Provide the (X, Y) coordinate of the cell's center where the given text is located.  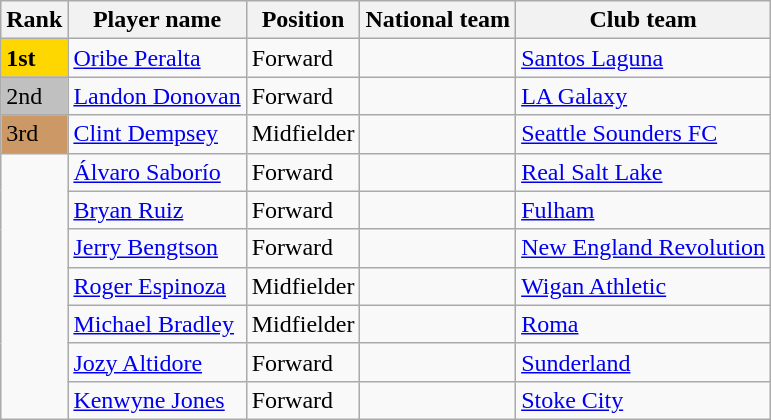
1st (34, 58)
Oribe Peralta (157, 58)
Kenwyne Jones (157, 400)
Club team (644, 20)
Landon Donovan (157, 96)
Michael Bradley (157, 324)
Jerry Bengtson (157, 248)
LA Galaxy (644, 96)
Clint Dempsey (157, 134)
Bryan Ruiz (157, 210)
3rd (34, 134)
Fulham (644, 210)
Álvaro Saborío (157, 172)
Seattle Sounders FC (644, 134)
Real Salt Lake (644, 172)
Stoke City (644, 400)
Position (303, 20)
Jozy Altidore (157, 362)
Santos Laguna (644, 58)
Roma (644, 324)
Player name (157, 20)
Rank (34, 20)
Wigan Athletic (644, 286)
Sunderland (644, 362)
Roger Espinoza (157, 286)
National team (438, 20)
New England Revolution (644, 248)
2nd (34, 96)
